Detect which cell encompasses the target text, then output its (X, Y) center coordinate. 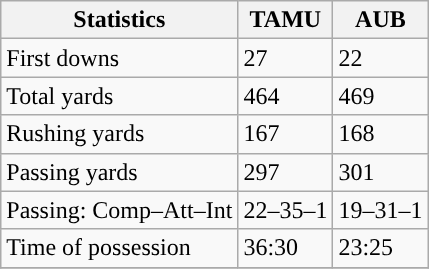
22–35–1 (286, 210)
27 (286, 58)
22 (380, 58)
36:30 (286, 248)
167 (286, 134)
Statistics (120, 20)
Rushing yards (120, 134)
19–31–1 (380, 210)
AUB (380, 20)
TAMU (286, 20)
168 (380, 134)
464 (286, 96)
Total yards (120, 96)
301 (380, 172)
469 (380, 96)
Passing: Comp–Att–Int (120, 210)
First downs (120, 58)
297 (286, 172)
Time of possession (120, 248)
Passing yards (120, 172)
23:25 (380, 248)
